Detect which cell encompasses the target text, then output its (X, Y) center coordinate. 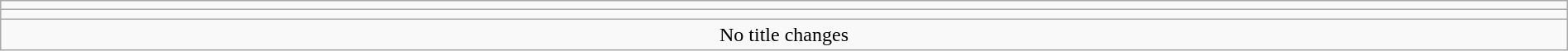
No title changes (784, 35)
